Find where the given text appears and provide that cell's center as (X, Y) coordinate. 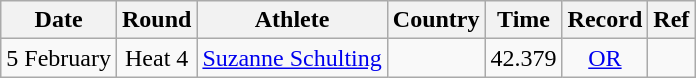
Record (605, 20)
OR (605, 58)
5 February (59, 58)
Athlete (292, 20)
42.379 (524, 58)
Country (436, 20)
Suzanne Schulting (292, 58)
Round (156, 20)
Time (524, 20)
Heat 4 (156, 58)
Date (59, 20)
Ref (672, 20)
